Identify which cell holds the provided text, then report its [x, y] central coordinate. 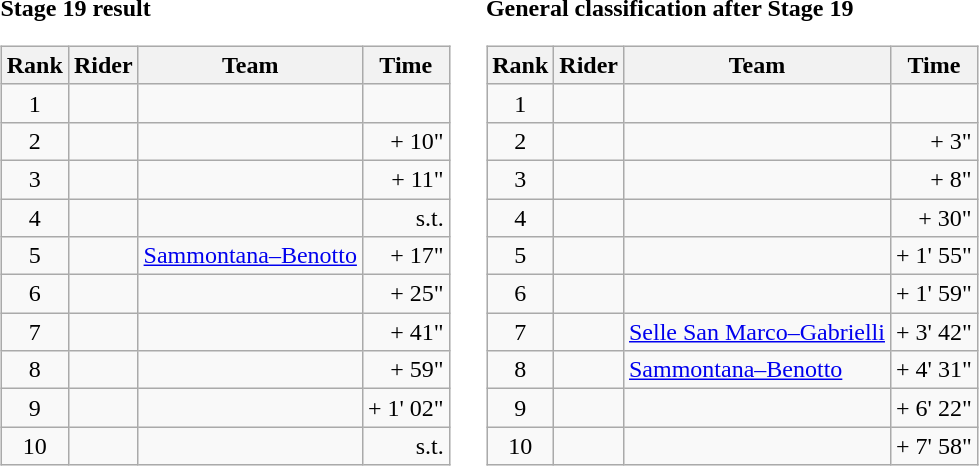
+ 25" [406, 294]
+ 10" [406, 141]
+ 4' 31" [934, 370]
+ 7' 58" [934, 446]
+ 8" [934, 179]
+ 1' 55" [934, 256]
+ 30" [934, 217]
+ 41" [406, 332]
+ 6' 22" [934, 408]
+ 17" [406, 256]
+ 1' 02" [406, 408]
+ 1' 59" [934, 294]
+ 59" [406, 370]
Selle San Marco–Gabrielli [756, 332]
+ 3' 42" [934, 332]
+ 3" [934, 141]
+ 11" [406, 179]
